From the cell containing the given text, extract its center point as [X, Y] coordinate. 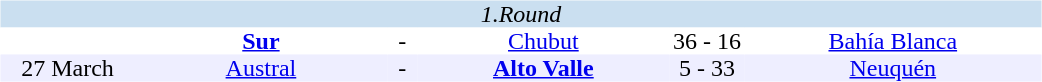
1.Round [520, 14]
Austral [262, 68]
Bahía Blanca [892, 42]
36 - 16 [707, 42]
5 - 33 [707, 68]
Neuquén [892, 68]
Alto Valle [544, 68]
Chubut [544, 42]
Sur [262, 42]
27 March [67, 68]
